Output the [X, Y] coordinate of the center of the cell containing the given text.  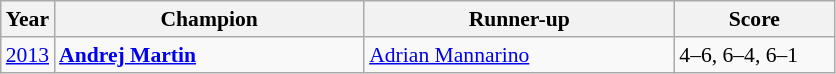
Champion [209, 19]
4–6, 6–4, 6–1 [754, 55]
Score [754, 19]
Runner-up [519, 19]
Adrian Mannarino [519, 55]
2013 [28, 55]
Year [28, 19]
Andrej Martin [209, 55]
